Extract the (X, Y) coordinate from the center of the cell holding the provided text.  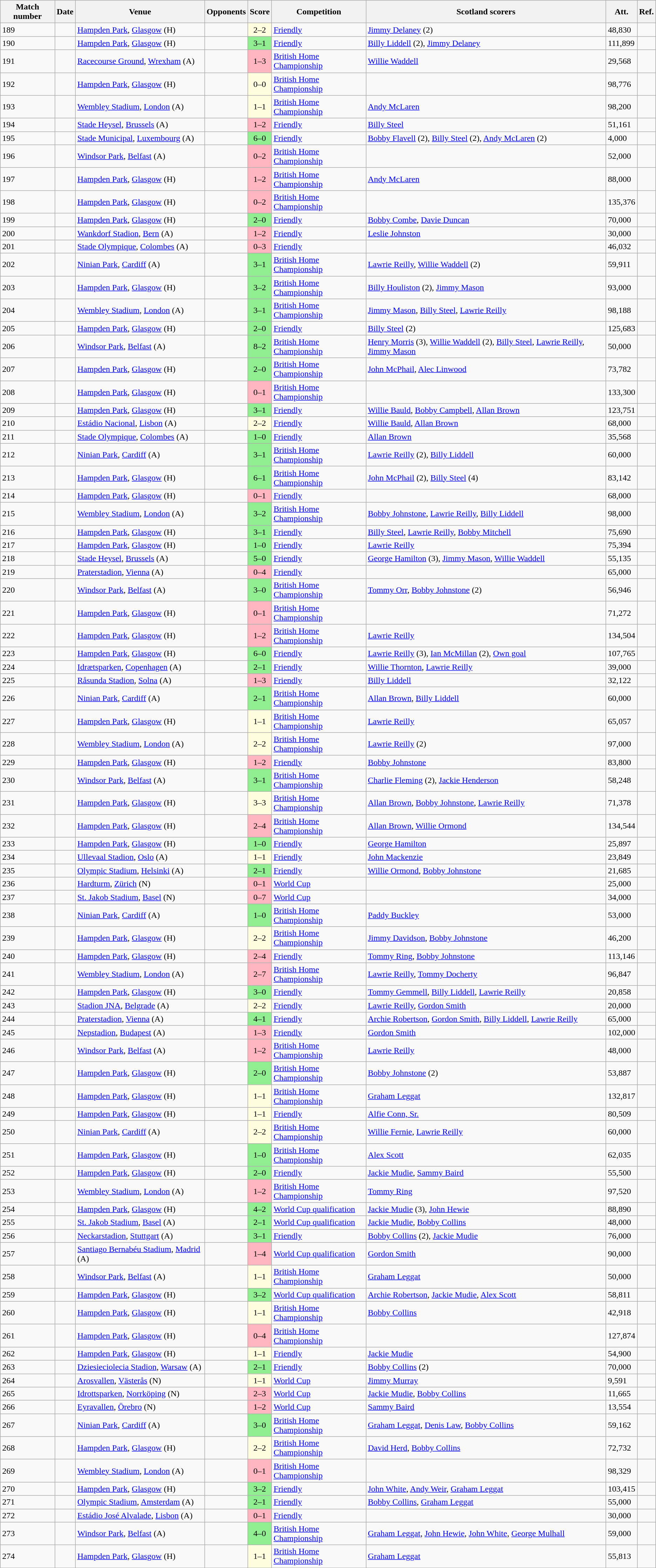
90,000 (622, 1254)
58,248 (622, 780)
46,200 (622, 938)
0–3 (260, 247)
Bobby Combe, Davie Duncan (486, 220)
215 (27, 514)
Bobby Collins (2) (486, 1367)
83,142 (622, 477)
203 (27, 287)
191 (27, 61)
23,849 (622, 857)
72,732 (622, 1448)
98,000 (622, 514)
Archie Robertson, Jackie Mudie, Alex Scott (486, 1295)
Willie Ormond, Bobby Johnstone (486, 871)
Venue (140, 12)
206 (27, 346)
Lawrie Reilly (3), Ian McMillan (2), Own goal (486, 654)
Estádio José Alvalade, Lisbon (A) (140, 1515)
248 (27, 1096)
Jackie Mudie (486, 1354)
246 (27, 1050)
Henry Morris (3), Willie Waddell (2), Billy Steel, Lawrie Reilly, Jimmy Mason (486, 346)
Jackie Mudie (3), John Hewie (486, 1209)
210 (27, 423)
Tommy Ring, Bobby Johnstone (486, 956)
Estádio Nacional, Lisbon (A) (140, 423)
Alex Scott (486, 1155)
132,817 (622, 1096)
244 (27, 1019)
Tommy Gemmell, Billy Liddell, Lawrie Reilly (486, 992)
Billy Liddell (2), Jimmy Delaney (486, 43)
Lawrie Reilly, Gordon Smith (486, 1005)
224 (27, 667)
39,000 (622, 667)
11,665 (622, 1394)
Bobby Collins, Graham Leggat (486, 1502)
Willie Fernie, Lawrie Reilly (486, 1132)
59,000 (622, 1534)
197 (27, 179)
52,000 (622, 156)
51,161 (622, 125)
211 (27, 437)
111,899 (622, 43)
Competition (319, 12)
Allan Brown, Billy Liddell (486, 698)
266 (27, 1407)
227 (27, 721)
242 (27, 992)
Olympic Stadium, Helsinki (A) (140, 871)
Idrætsparken, Copenhagen (A) (140, 667)
4–1 (260, 1019)
46,032 (622, 247)
252 (27, 1173)
Billy Houliston (2), Jimmy Mason (486, 287)
Arosvallen, Västerås (N) (140, 1380)
Bobby Johnstone, Lawrie Reilly, Billy Liddell (486, 514)
134,504 (622, 636)
201 (27, 247)
Billy Steel, Lawrie Reilly, Bobby Mitchell (486, 532)
75,690 (622, 532)
John Mackenzie (486, 857)
Match number (27, 12)
135,376 (622, 202)
200 (27, 233)
196 (27, 156)
80,509 (622, 1114)
219 (27, 572)
272 (27, 1515)
228 (27, 744)
55,500 (622, 1173)
220 (27, 590)
29,568 (622, 61)
Lawrie Reilly, Willie Waddell (2) (486, 265)
Graham Leggat, Denis Law, Bobby Collins (486, 1425)
0–0 (260, 84)
97,520 (622, 1191)
193 (27, 107)
John McPhail, Alec Linwood (486, 369)
236 (27, 884)
48,830 (622, 30)
Jimmy Delaney (2) (486, 30)
John White, Andy Weir, Graham Leggat (486, 1489)
Paddy Buckley (486, 915)
4–0 (260, 1534)
Score (260, 12)
25,897 (622, 844)
59,911 (622, 265)
42,918 (622, 1313)
Hardturm, Zürich (N) (140, 884)
Willie Bauld, Bobby Campbell, Allan Brown (486, 410)
243 (27, 1005)
Lawrie Reilly (2), Billy Liddell (486, 455)
195 (27, 138)
222 (27, 636)
Bobby Collins (2), Jackie Mudie (486, 1236)
212 (27, 455)
Eyravallen, Örebro (N) (140, 1407)
125,683 (622, 328)
Santiago Bernabéu Stadium, Madrid (A) (140, 1254)
2–3 (260, 1394)
Archie Robertson, Gordon Smith, Billy Liddell, Lawrie Reilly (486, 1019)
Billy Liddell (486, 680)
247 (27, 1073)
13,554 (622, 1407)
225 (27, 680)
229 (27, 762)
Allan Brown (486, 437)
0–7 (260, 897)
53,887 (622, 1073)
59,162 (622, 1425)
Jimmy Mason, Billy Steel, Lawrie Reilly (486, 311)
249 (27, 1114)
271 (27, 1502)
223 (27, 654)
Råsunda Stadion, Solna (A) (140, 680)
199 (27, 220)
230 (27, 780)
Neckarstadion, Stuttgart (A) (140, 1236)
Idrottsparken, Norrköping (N) (140, 1394)
David Herd, Bobby Collins (486, 1448)
75,394 (622, 545)
Date (65, 12)
Wankdorf Stadion, Bern (A) (140, 233)
267 (27, 1425)
250 (27, 1132)
6–1 (260, 477)
235 (27, 871)
Bobby Johnstone (486, 762)
93,000 (622, 287)
Lawrie Reilly (2) (486, 744)
71,378 (622, 803)
231 (27, 803)
251 (27, 1155)
55,000 (622, 1502)
240 (27, 956)
3–3 (260, 803)
John McPhail (2), Billy Steel (4) (486, 477)
239 (27, 938)
Ref. (646, 12)
238 (27, 915)
113,146 (622, 956)
234 (27, 857)
133,300 (622, 392)
Tommy Ring (486, 1191)
65,057 (622, 721)
258 (27, 1276)
1–4 (260, 1254)
2–7 (260, 974)
102,000 (622, 1032)
264 (27, 1380)
233 (27, 844)
4,000 (622, 138)
25,000 (622, 884)
Willie Waddell (486, 61)
214 (27, 496)
245 (27, 1032)
71,272 (622, 613)
20,000 (622, 1005)
213 (27, 477)
217 (27, 545)
55,813 (622, 1556)
83,800 (622, 762)
54,900 (622, 1354)
Lawrie Reilly, Tommy Docherty (486, 974)
Allan Brown, Willie Ormond (486, 826)
Charlie Fleming (2), Jackie Henderson (486, 780)
Tommy Orr, Bobby Johnstone (2) (486, 590)
34,000 (622, 897)
257 (27, 1254)
232 (27, 826)
192 (27, 84)
97,000 (622, 744)
254 (27, 1209)
189 (27, 30)
Dziesieciolecia Stadion, Warsaw (A) (140, 1367)
269 (27, 1471)
Willie Bauld, Allan Brown (486, 423)
56,946 (622, 590)
208 (27, 392)
St. Jakob Stadium, Basel (N) (140, 897)
Ullevaal Stadion, Oslo (A) (140, 857)
241 (27, 974)
Nepstadion, Budapest (A) (140, 1032)
Graham Leggat, John Hewie, John White, George Mulhall (486, 1534)
George Hamilton (486, 844)
George Hamilton (3), Jimmy Mason, Willie Waddell (486, 559)
55,135 (622, 559)
226 (27, 698)
58,811 (622, 1295)
73,782 (622, 369)
98,329 (622, 1471)
268 (27, 1448)
Leslie Johnston (486, 233)
Jimmy Murray (486, 1380)
Stade Municipal, Luxembourg (A) (140, 138)
Stadion JNA, Belgrade (A) (140, 1005)
221 (27, 613)
Sammy Baird (486, 1407)
98,200 (622, 107)
5–0 (260, 559)
Jimmy Davidson, Bobby Johnstone (486, 938)
Bobby Collins (486, 1313)
88,000 (622, 179)
Bobby Flavell (2), Billy Steel (2), Andy McLaren (2) (486, 138)
256 (27, 1236)
Opponents (226, 12)
260 (27, 1313)
21,685 (622, 871)
123,751 (622, 410)
209 (27, 410)
259 (27, 1295)
237 (27, 897)
76,000 (622, 1236)
98,188 (622, 311)
Alfie Conn, Sr. (486, 1114)
198 (27, 202)
253 (27, 1191)
262 (27, 1354)
Jackie Mudie, Sammy Baird (486, 1173)
9,591 (622, 1380)
190 (27, 43)
273 (27, 1534)
32,122 (622, 680)
88,890 (622, 1209)
Billy Steel (2) (486, 328)
Att. (622, 12)
216 (27, 532)
4–2 (260, 1209)
35,568 (622, 437)
Allan Brown, Bobby Johnstone, Lawrie Reilly (486, 803)
103,415 (622, 1489)
261 (27, 1335)
53,000 (622, 915)
194 (27, 125)
127,874 (622, 1335)
Willie Thornton, Lawrie Reilly (486, 667)
20,858 (622, 992)
Scotland scorers (486, 12)
207 (27, 369)
96,847 (622, 974)
204 (27, 311)
Racecourse Ground, Wrexham (A) (140, 61)
263 (27, 1367)
98,776 (622, 84)
8–2 (260, 346)
St. Jakob Stadium, Basel (A) (140, 1222)
205 (27, 328)
265 (27, 1394)
Billy Steel (486, 125)
202 (27, 265)
218 (27, 559)
255 (27, 1222)
62,035 (622, 1155)
Olympic Stadium, Amsterdam (A) (140, 1502)
274 (27, 1556)
134,544 (622, 826)
107,765 (622, 654)
270 (27, 1489)
Bobby Johnstone (2) (486, 1073)
